Find where the given text appears and provide that cell's center as (X, Y) coordinate. 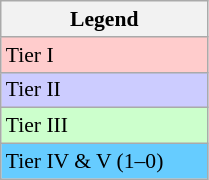
Tier IV & V (1–0) (104, 162)
Tier II (104, 90)
Tier I (104, 55)
Tier III (104, 126)
Legend (104, 19)
